Output the (x, y) coordinate of the center of the cell containing the given text.  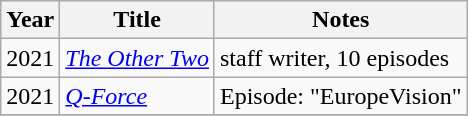
Episode: "EuropeVision" (340, 96)
Notes (340, 20)
Q-Force (138, 96)
staff writer, 10 episodes (340, 58)
Title (138, 20)
Year (30, 20)
The Other Two (138, 58)
